Return [x, y] of the center of cell containing provided text 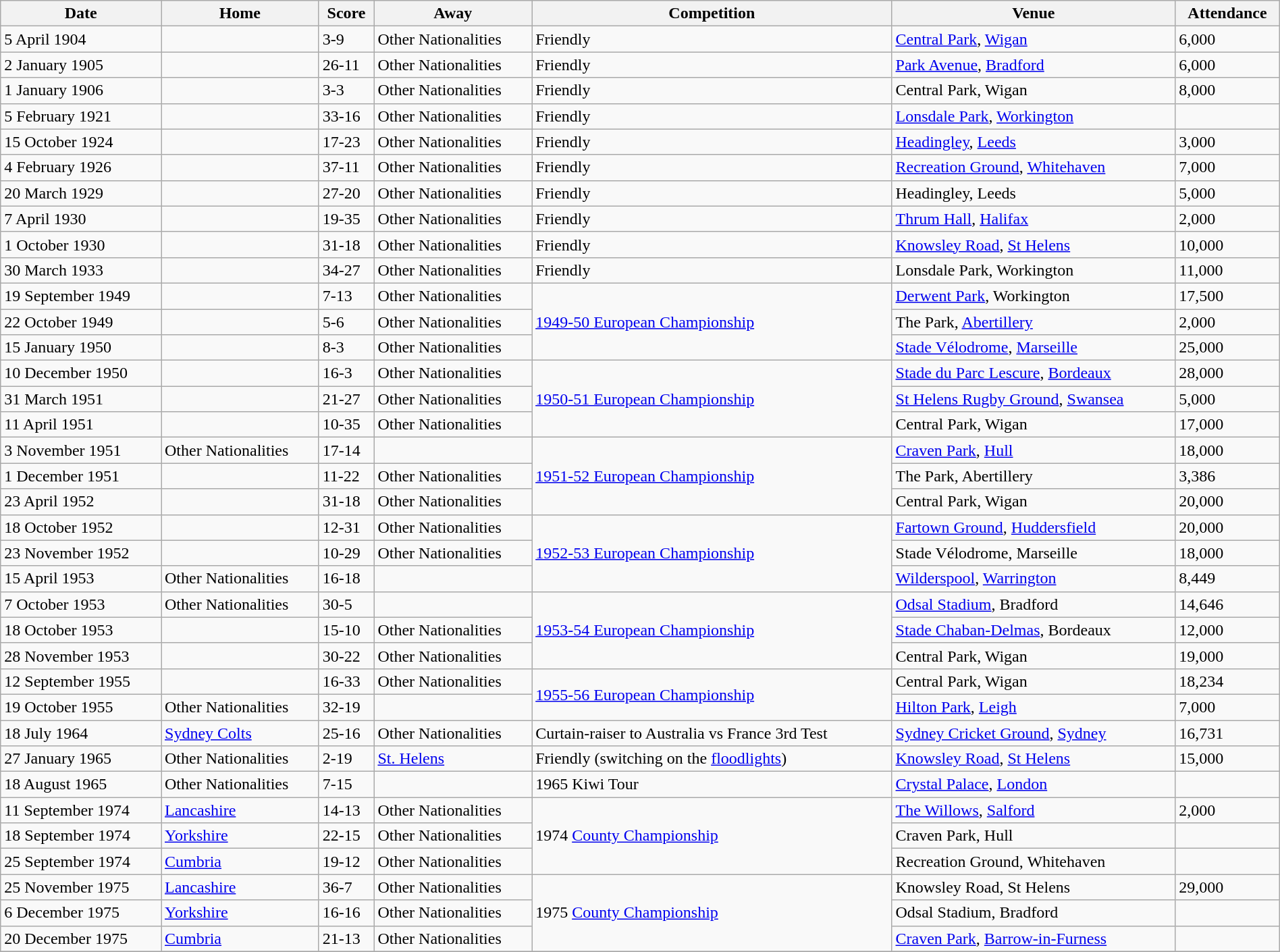
18 October 1952 [81, 527]
17-14 [346, 450]
2 January 1905 [81, 65]
7 April 1930 [81, 219]
1 December 1951 [81, 476]
15 October 1924 [81, 142]
27-20 [346, 193]
28,000 [1227, 373]
25-16 [346, 733]
3,386 [1227, 476]
8,000 [1227, 90]
Park Avenue, Bradford [1034, 65]
Stade Chaban-Delmas, Bordeaux [1034, 630]
1975 County Championship [712, 913]
7-13 [346, 296]
Wilderspool, Warrington [1034, 579]
5 February 1921 [81, 116]
11,000 [1227, 270]
The Willows, Salford [1034, 810]
20 March 1929 [81, 193]
Derwent Park, Workington [1034, 296]
8-3 [346, 348]
10-35 [346, 425]
30-22 [346, 656]
Stade du Parc Lescure, Bordeaux [1034, 373]
10,000 [1227, 244]
23 April 1952 [81, 502]
30 March 1933 [81, 270]
St. Helens [453, 759]
11 April 1951 [81, 425]
33-16 [346, 116]
2-19 [346, 759]
1974 County Championship [712, 836]
Home [240, 14]
5 April 1904 [81, 39]
37-11 [346, 167]
25,000 [1227, 348]
Date [81, 14]
21-27 [346, 399]
15 April 1953 [81, 579]
19-35 [346, 219]
21-13 [346, 938]
36-7 [346, 887]
1950-51 European Championship [712, 399]
26-11 [346, 65]
Away [453, 14]
12,000 [1227, 630]
25 November 1975 [81, 887]
15-10 [346, 630]
3-3 [346, 90]
1952-53 European Championship [712, 553]
6 December 1975 [81, 913]
1949-50 European Championship [712, 321]
12-31 [346, 527]
19 September 1949 [81, 296]
18 September 1974 [81, 836]
Crystal Palace, London [1034, 785]
18,234 [1227, 681]
1965 Kiwi Tour [712, 785]
1 January 1906 [81, 90]
12 September 1955 [81, 681]
17,000 [1227, 425]
8,449 [1227, 579]
1953-54 European Championship [712, 630]
22 October 1949 [81, 322]
19 October 1955 [81, 707]
1951-52 European Championship [712, 476]
Score [346, 14]
31 March 1951 [81, 399]
Curtain-raiser to Australia vs France 3rd Test [712, 733]
28 November 1953 [81, 656]
1 October 1930 [81, 244]
Attendance [1227, 14]
14,646 [1227, 604]
18 October 1953 [81, 630]
18 July 1964 [81, 733]
Craven Park, Barrow-in-Furness [1034, 938]
1955-56 European Championship [712, 694]
11 September 1974 [81, 810]
30-5 [346, 604]
14-13 [346, 810]
34-27 [346, 270]
Friendly (switching on the floodlights) [712, 759]
3 November 1951 [81, 450]
Hilton Park, Leigh [1034, 707]
29,000 [1227, 887]
7 October 1953 [81, 604]
23 November 1952 [81, 553]
16-16 [346, 913]
15 January 1950 [81, 348]
Sydney Cricket Ground, Sydney [1034, 733]
17,500 [1227, 296]
32-19 [346, 707]
15,000 [1227, 759]
Venue [1034, 14]
St Helens Rugby Ground, Swansea [1034, 399]
16,731 [1227, 733]
19-12 [346, 862]
16-3 [346, 373]
Thrum Hall, Halifax [1034, 219]
Competition [712, 14]
17-23 [346, 142]
25 September 1974 [81, 862]
10-29 [346, 553]
19,000 [1227, 656]
7-15 [346, 785]
18 August 1965 [81, 785]
16-33 [346, 681]
Fartown Ground, Huddersfield [1034, 527]
Sydney Colts [240, 733]
10 December 1950 [81, 373]
5-6 [346, 322]
4 February 1926 [81, 167]
16-18 [346, 579]
20 December 1975 [81, 938]
3,000 [1227, 142]
11-22 [346, 476]
3-9 [346, 39]
22-15 [346, 836]
27 January 1965 [81, 759]
